From the cell containing the given text, extract its center point as (x, y) coordinate. 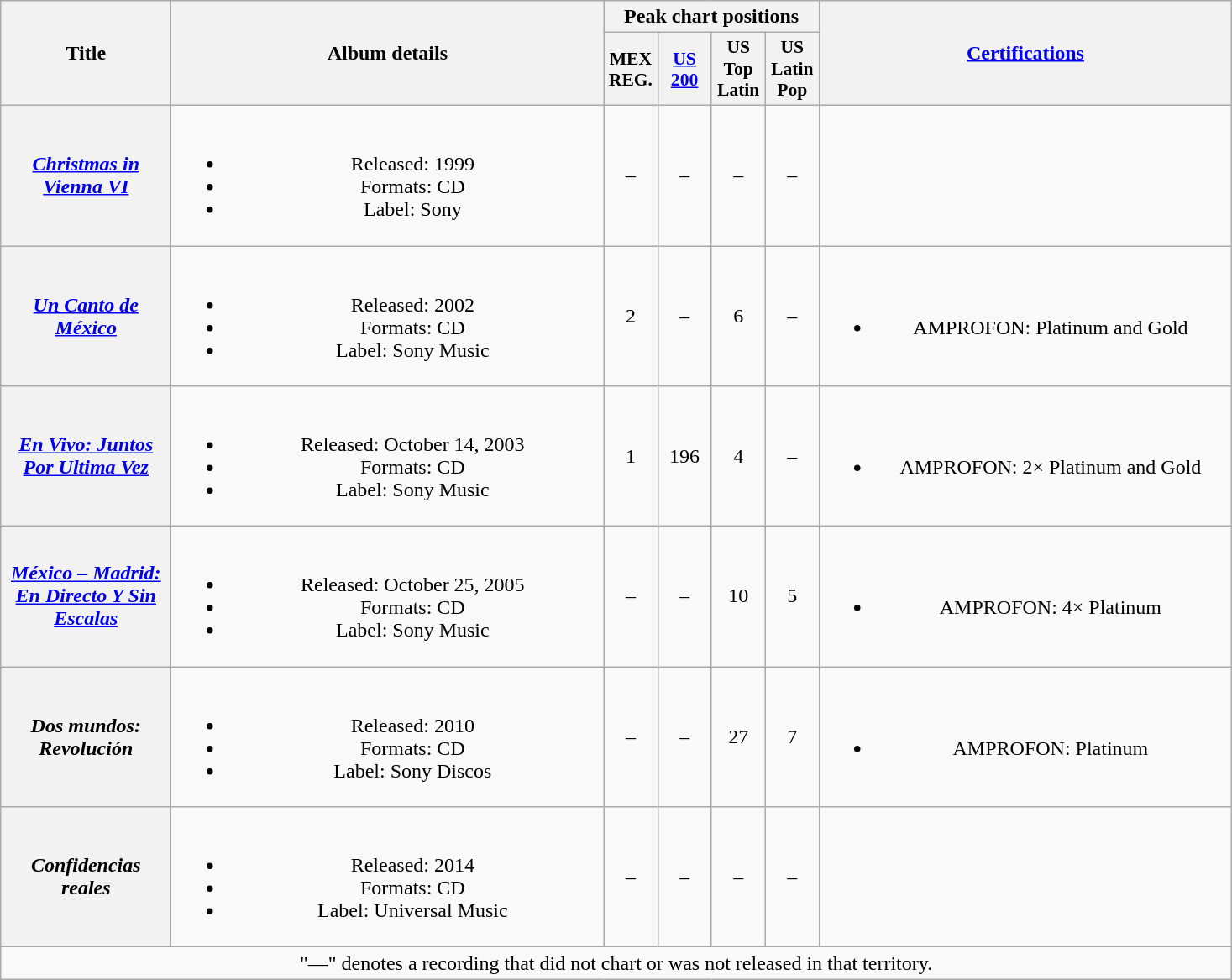
"—" denotes a recording that did not chart or was not released in that territory. (616, 963)
1 (631, 457)
2 (631, 316)
USTopLatin (738, 69)
196 (684, 457)
US200 (684, 69)
Released: 2010Formats: CDLabel: Sony Discos (388, 737)
AMPROFON: 2× Platinum and Gold (1025, 457)
Released: October 14, 2003Formats: CDLabel: Sony Music (388, 457)
27 (738, 737)
AMPROFON: Platinum and Gold (1025, 316)
Released: October 25, 2005Formats: CDLabel: Sony Music (388, 596)
AMPROFON: Platinum (1025, 737)
Christmas in Vienna VI (86, 175)
Dos mundos: Revolución (86, 737)
5 (792, 596)
Title (86, 54)
Released: 1999Formats: CDLabel: Sony (388, 175)
Un Canto de México (86, 316)
AMPROFON: 4× Platinum (1025, 596)
Album details (388, 54)
USLatinPop (792, 69)
Released: 2014Formats: CDLabel: Universal Music (388, 877)
6 (738, 316)
Certifications (1025, 54)
México – Madrid: En Directo Y Sin Escalas (86, 596)
En Vivo: Juntos Por Ultima Vez (86, 457)
4 (738, 457)
Peak chart positions (711, 17)
Confidencias reales (86, 877)
Released: 2002Formats: CDLabel: Sony Music (388, 316)
MEXREG. (631, 69)
7 (792, 737)
10 (738, 596)
